Capture the cell that displays the provided text and extract its (X, Y) central coordinate. 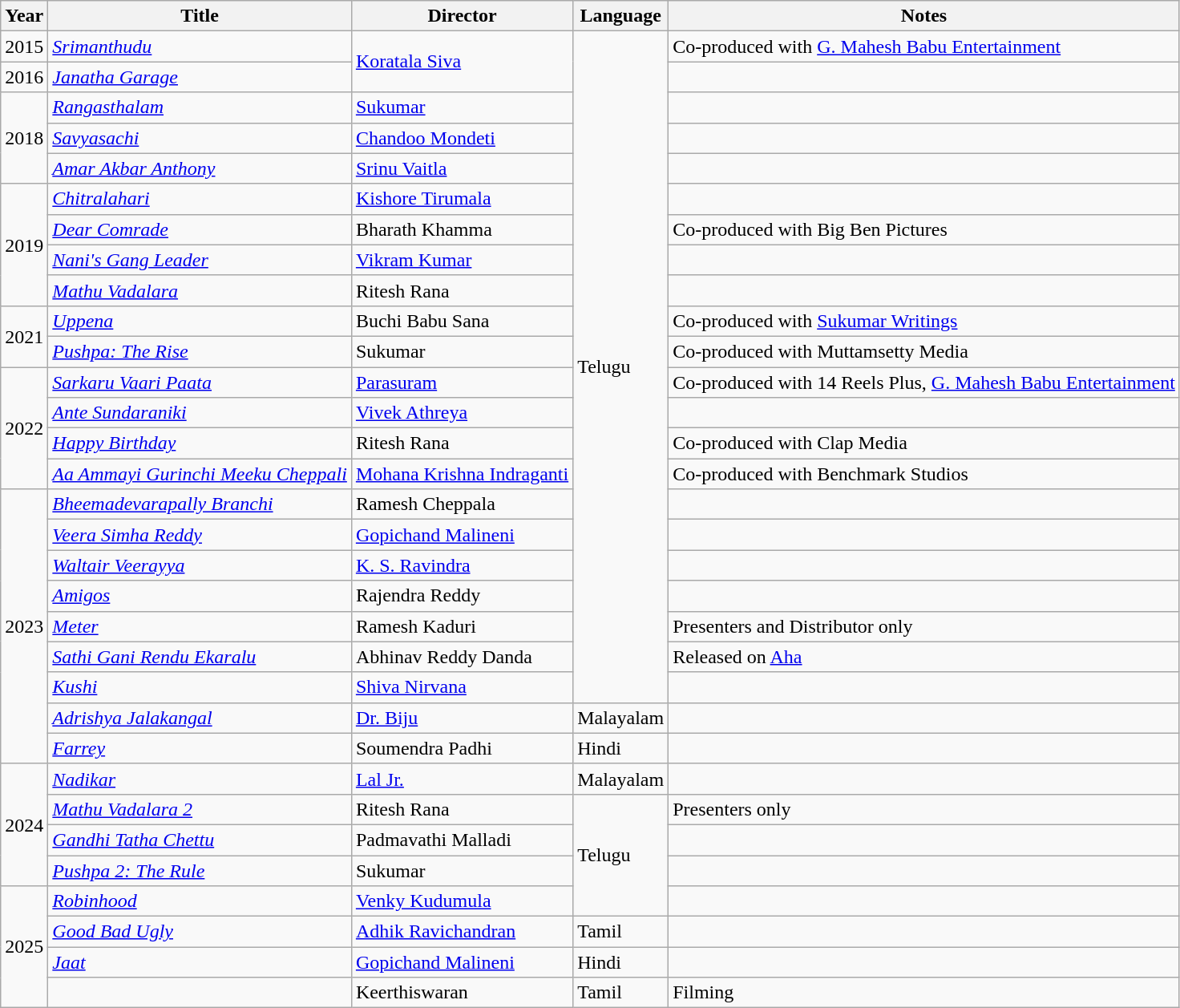
2015 (24, 47)
2024 (24, 824)
Co-produced with Clap Media (924, 443)
K. S. Ravindra (462, 565)
Co-produced with Big Ben Pictures (924, 229)
Co-produced with Benchmark Studios (924, 474)
Year (24, 16)
Pushpa: The Rise (200, 351)
Shiva Nirvana (462, 687)
2023 (24, 627)
Amigos (200, 596)
Veera Simha Reddy (200, 535)
Lal Jr. (462, 779)
Uppena (200, 321)
Pushpa 2: The Rule (200, 870)
Venky Kudumula (462, 901)
Nadikar (200, 779)
Rajendra Reddy (462, 596)
Director (462, 16)
Gandhi Tatha Chettu (200, 840)
Buchi Babu Sana (462, 321)
Ramesh Cheppala (462, 504)
Ramesh Kaduri (462, 626)
Released on Aha (924, 657)
Adhik Ravichandran (462, 932)
Language (620, 16)
Bharath Khamma (462, 229)
Vivek Athreya (462, 413)
Sarkaru Vaari Paata (200, 383)
2018 (24, 138)
Nani's Gang Leader (200, 260)
Co-produced with Sukumar Writings (924, 321)
Vikram Kumar (462, 260)
2016 (24, 77)
Savyasachi (200, 138)
Title (200, 16)
Soumendra Padhi (462, 748)
Presenters and Distributor only (924, 626)
Mathu Vadalara (200, 290)
Ante Sundaraniki (200, 413)
Rangasthalam (200, 107)
Padmavathi Malladi (462, 840)
Robinhood (200, 901)
Filming (924, 993)
Jaat (200, 962)
Mathu Vadalara 2 (200, 809)
Sathi Gani Rendu Ekaralu (200, 657)
Abhinav Reddy Danda (462, 657)
Amar Akbar Anthony (200, 168)
2021 (24, 336)
Meter (200, 626)
Co-produced with Muttamsetty Media (924, 351)
Dr. Biju (462, 718)
Keerthiswaran (462, 993)
Chandoo Mondeti (462, 138)
Kishore Tirumala (462, 199)
Dear Comrade (200, 229)
2022 (24, 428)
Mohana Krishna Indraganti (462, 474)
Good Bad Ugly (200, 932)
Srinu Vaitla (462, 168)
Aa Ammayi Gurinchi Meeku Cheppali (200, 474)
2019 (24, 245)
Parasuram (462, 383)
Co-produced with G. Mahesh Babu Entertainment (924, 47)
Janatha Garage (200, 77)
Adrishya Jalakangal (200, 718)
Srimanthudu (200, 47)
Notes (924, 16)
Presenters only (924, 809)
Waltair Veerayya (200, 565)
Kushi (200, 687)
Co-produced with 14 Reels Plus, G. Mahesh Babu Entertainment (924, 383)
Bheemadevarapally Branchi (200, 504)
2025 (24, 947)
Chitralahari (200, 199)
Koratala Siva (462, 62)
Happy Birthday (200, 443)
Farrey (200, 748)
